Identify which cell holds the provided text, then report its [x, y] central coordinate. 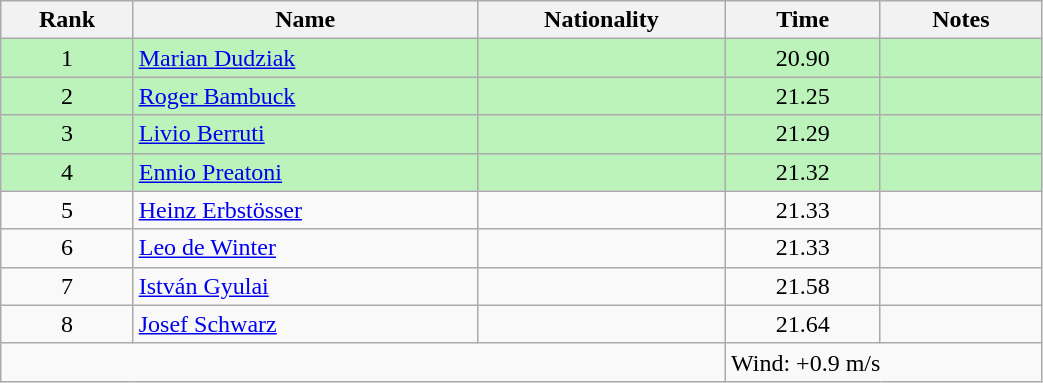
Name [305, 20]
Leo de Winter [305, 248]
2 [67, 96]
István Gyulai [305, 286]
Roger Bambuck [305, 96]
4 [67, 172]
20.90 [803, 58]
5 [67, 210]
Marian Dudziak [305, 58]
Livio Berruti [305, 134]
3 [67, 134]
21.29 [803, 134]
21.64 [803, 324]
7 [67, 286]
8 [67, 324]
Nationality [601, 20]
Wind: +0.9 m/s [884, 362]
Josef Schwarz [305, 324]
21.25 [803, 96]
21.58 [803, 286]
1 [67, 58]
21.32 [803, 172]
6 [67, 248]
Notes [961, 20]
Ennio Preatoni [305, 172]
Heinz Erbstösser [305, 210]
Rank [67, 20]
Time [803, 20]
